Capture the cell that displays the provided text and extract its (X, Y) central coordinate. 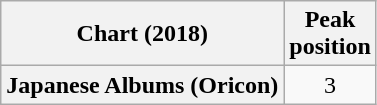
Japanese Albums (Oricon) (142, 85)
3 (330, 85)
Chart (2018) (142, 34)
Peakposition (330, 34)
